For the text-containing cell, return its midpoint in [x, y] coordinate format. 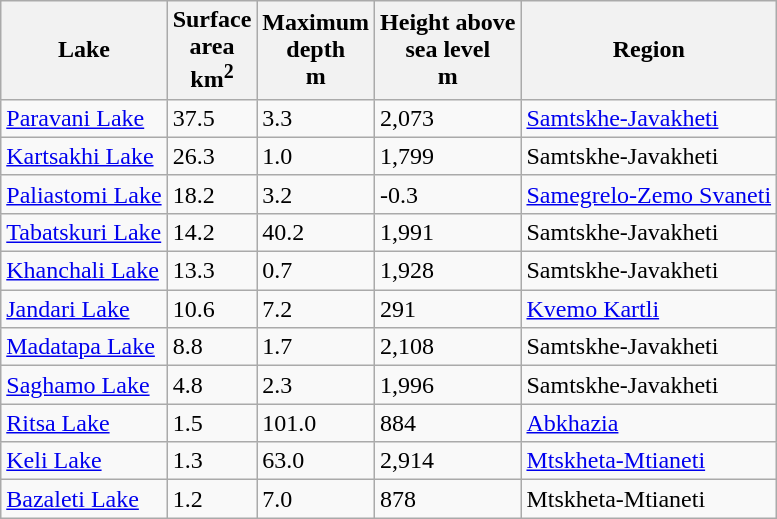
1.7 [316, 347]
Paravani Lake [84, 118]
1,991 [448, 232]
Kvemo Kartli [649, 309]
Surfaceareakm2 [212, 50]
-0.3 [448, 194]
4.8 [212, 385]
Lake [84, 50]
2,914 [448, 461]
Paliastomi Lake [84, 194]
3.3 [316, 118]
Maximumdepthm [316, 50]
Keli Lake [84, 461]
Samegrelo-Zemo Svaneti [649, 194]
101.0 [316, 423]
1.5 [212, 423]
7.0 [316, 499]
Khanchali Lake [84, 271]
Abkhazia [649, 423]
Tabatskuri Lake [84, 232]
18.2 [212, 194]
7.2 [316, 309]
1.0 [316, 156]
63.0 [316, 461]
Kartsakhi Lake [84, 156]
8.8 [212, 347]
2.3 [316, 385]
Ritsa Lake [84, 423]
13.3 [212, 271]
Jandari Lake [84, 309]
1,928 [448, 271]
14.2 [212, 232]
0.7 [316, 271]
26.3 [212, 156]
40.2 [316, 232]
10.6 [212, 309]
37.5 [212, 118]
878 [448, 499]
Region [649, 50]
884 [448, 423]
Saghamo Lake [84, 385]
Height abovesea levelm [448, 50]
Bazaleti Lake [84, 499]
1.2 [212, 499]
Madatapa Lake [84, 347]
1,996 [448, 385]
2,108 [448, 347]
3.2 [316, 194]
2,073 [448, 118]
1.3 [212, 461]
291 [448, 309]
1,799 [448, 156]
